Output the (x, y) coordinate of the center of the cell containing the given text.  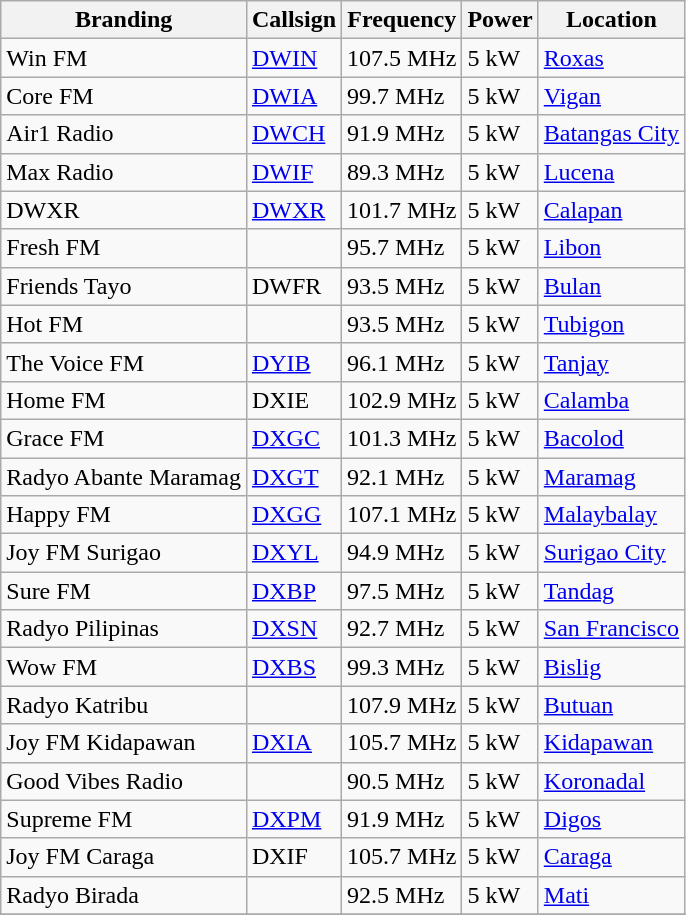
99.7 MHz (402, 96)
DXGC (294, 438)
Radyo Katribu (124, 705)
92.5 MHz (402, 895)
102.9 MHz (402, 400)
Joy FM Caraga (124, 857)
Mati (611, 895)
Fresh FM (124, 248)
DWIA (294, 96)
Sure FM (124, 591)
95.7 MHz (402, 248)
Branding (124, 20)
Tubigon (611, 324)
San Francisco (611, 629)
The Voice FM (124, 362)
Caraga (611, 857)
Core FM (124, 96)
Air1 Radio (124, 134)
DWFR (294, 286)
96.1 MHz (402, 362)
Kidapawan (611, 743)
Supreme FM (124, 819)
DXIA (294, 743)
DXGT (294, 477)
107.5 MHz (402, 58)
DWIN (294, 58)
DXPM (294, 819)
Location (611, 20)
Friends Tayo (124, 286)
Digos (611, 819)
DXYL (294, 553)
DXSN (294, 629)
90.5 MHz (402, 781)
Callsign (294, 20)
Tanjay (611, 362)
Win FM (124, 58)
Koronadal (611, 781)
Roxas (611, 58)
Frequency (402, 20)
Calamba (611, 400)
Good Vibes Radio (124, 781)
Wow FM (124, 667)
Power (500, 20)
92.7 MHz (402, 629)
107.1 MHz (402, 515)
Vigan (611, 96)
Maramag (611, 477)
DXIF (294, 857)
107.9 MHz (402, 705)
Bulan (611, 286)
89.3 MHz (402, 172)
DYIB (294, 362)
Bislig (611, 667)
Calapan (611, 210)
Lucena (611, 172)
Tandag (611, 591)
Malaybalay (611, 515)
Bacolod (611, 438)
DWIF (294, 172)
DXBP (294, 591)
Max Radio (124, 172)
92.1 MHz (402, 477)
101.7 MHz (402, 210)
Radyo Abante Maramag (124, 477)
Radyo Pilipinas (124, 629)
99.3 MHz (402, 667)
Grace FM (124, 438)
Happy FM (124, 515)
Hot FM (124, 324)
Joy FM Surigao (124, 553)
101.3 MHz (402, 438)
94.9 MHz (402, 553)
Batangas City (611, 134)
Surigao City (611, 553)
DXBS (294, 667)
DWCH (294, 134)
97.5 MHz (402, 591)
DXIE (294, 400)
Joy FM Kidapawan (124, 743)
Libon (611, 248)
DXGG (294, 515)
Home FM (124, 400)
Butuan (611, 705)
Radyo Birada (124, 895)
